Search for the cell housing the specified text and yield its (X, Y) center coordinate. 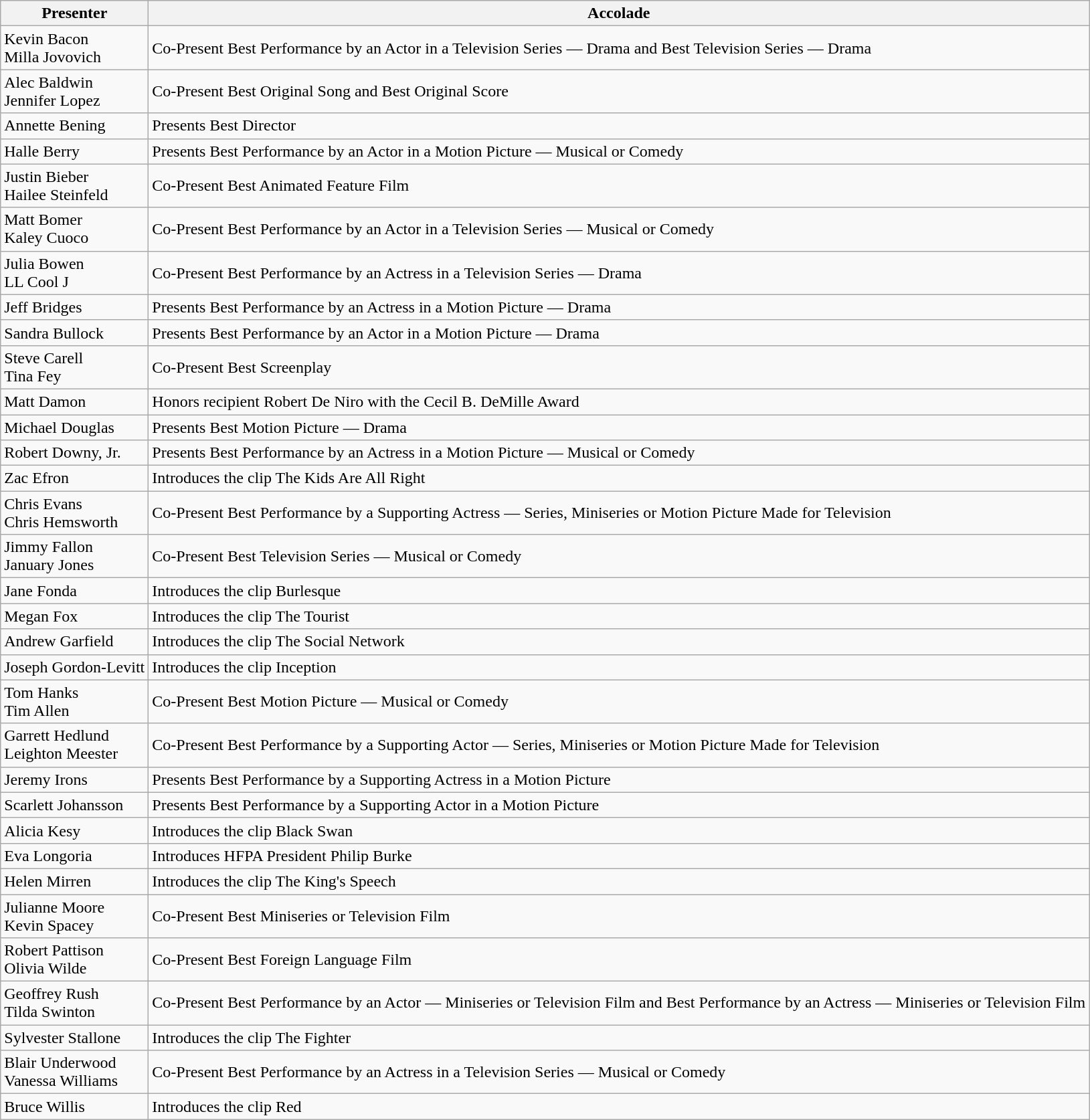
Presents Best Performance by a Supporting Actress in a Motion Picture (619, 779)
Julianne MooreKevin Spacey (75, 915)
Introduces the clip The Kids Are All Right (619, 478)
Robert Downy, Jr. (75, 453)
Co-Present Best Original Song and Best Original Score (619, 91)
Robert PattisonOlivia Wilde (75, 959)
Chris EvansChris Hemsworth (75, 512)
Jeremy Irons (75, 779)
Co-Present Best Motion Picture — Musical or Comedy (619, 701)
Co-Present Best Performance by an Actress in a Television Series — Musical or Comedy (619, 1072)
Jane Fonda (75, 591)
Presents Best Performance by an Actor in a Motion Picture — Musical or Comedy (619, 151)
Zac Efron (75, 478)
Andrew Garfield (75, 642)
Jeff Bridges (75, 307)
Co-Present Best Animated Feature Film (619, 186)
Annette Bening (75, 126)
Matt BomerKaley Cuoco (75, 229)
Kevin BaconMilla Jovovich (75, 48)
Presents Best Performance by a Supporting Actor in a Motion Picture (619, 805)
Eva Longoria (75, 856)
Introduces the clip Inception (619, 667)
Co-Present Best Performance by a Supporting Actress — Series, Miniseries or Motion Picture Made for Television (619, 512)
Introduces HFPA President Philip Burke (619, 856)
Co-Present Best Screenplay (619, 367)
Helen Mirren (75, 881)
Co-Present Best Television Series — Musical or Comedy (619, 557)
Introduces the clip Red (619, 1107)
Sandra Bullock (75, 333)
Co-Present Best Performance by a Supporting Actor — Series, Miniseries or Motion Picture Made for Television (619, 745)
Presents Best Performance by an Actress in a Motion Picture — Drama (619, 307)
Justin BieberHailee Steinfeld (75, 186)
Presenter (75, 13)
Michael Douglas (75, 428)
Blair UnderwoodVanessa Williams (75, 1072)
Accolade (619, 13)
Introduces the clip The Fighter (619, 1038)
Julia BowenLL Cool J (75, 273)
Co-Present Best Miniseries or Television Film (619, 915)
Co-Present Best Performance by an Actor — Miniseries or Television Film and Best Performance by an Actress — Miniseries or Television Film (619, 1004)
Presents Best Performance by an Actress in a Motion Picture — Musical or Comedy (619, 453)
Bruce Willis (75, 1107)
Halle Berry (75, 151)
Co-Present Best Performance by an Actor in a Television Series — Drama and Best Television Series — Drama (619, 48)
Co-Present Best Performance by an Actress in a Television Series — Drama (619, 273)
Honors recipient Robert De Niro with the Cecil B. DeMille Award (619, 401)
Co-Present Best Performance by an Actor in a Television Series — Musical or Comedy (619, 229)
Presents Best Director (619, 126)
Garrett HedlundLeighton Meester (75, 745)
Jimmy FallonJanuary Jones (75, 557)
Steve CarellTina Fey (75, 367)
Introduces the clip Black Swan (619, 830)
Co-Present Best Foreign Language Film (619, 959)
Sylvester Stallone (75, 1038)
Alec BaldwinJennifer Lopez (75, 91)
Introduces the clip Burlesque (619, 591)
Matt Damon (75, 401)
Presents Best Motion Picture — Drama (619, 428)
Introduces the clip The Social Network (619, 642)
Joseph Gordon-Levitt (75, 667)
Megan Fox (75, 616)
Geoffrey RushTilda Swinton (75, 1004)
Introduces the clip The King's Speech (619, 881)
Presents Best Performance by an Actor in a Motion Picture — Drama (619, 333)
Tom HanksTim Allen (75, 701)
Scarlett Johansson (75, 805)
Introduces the clip The Tourist (619, 616)
Alicia Kesy (75, 830)
